Locate the cell with the specified text and output its [X, Y] center coordinate. 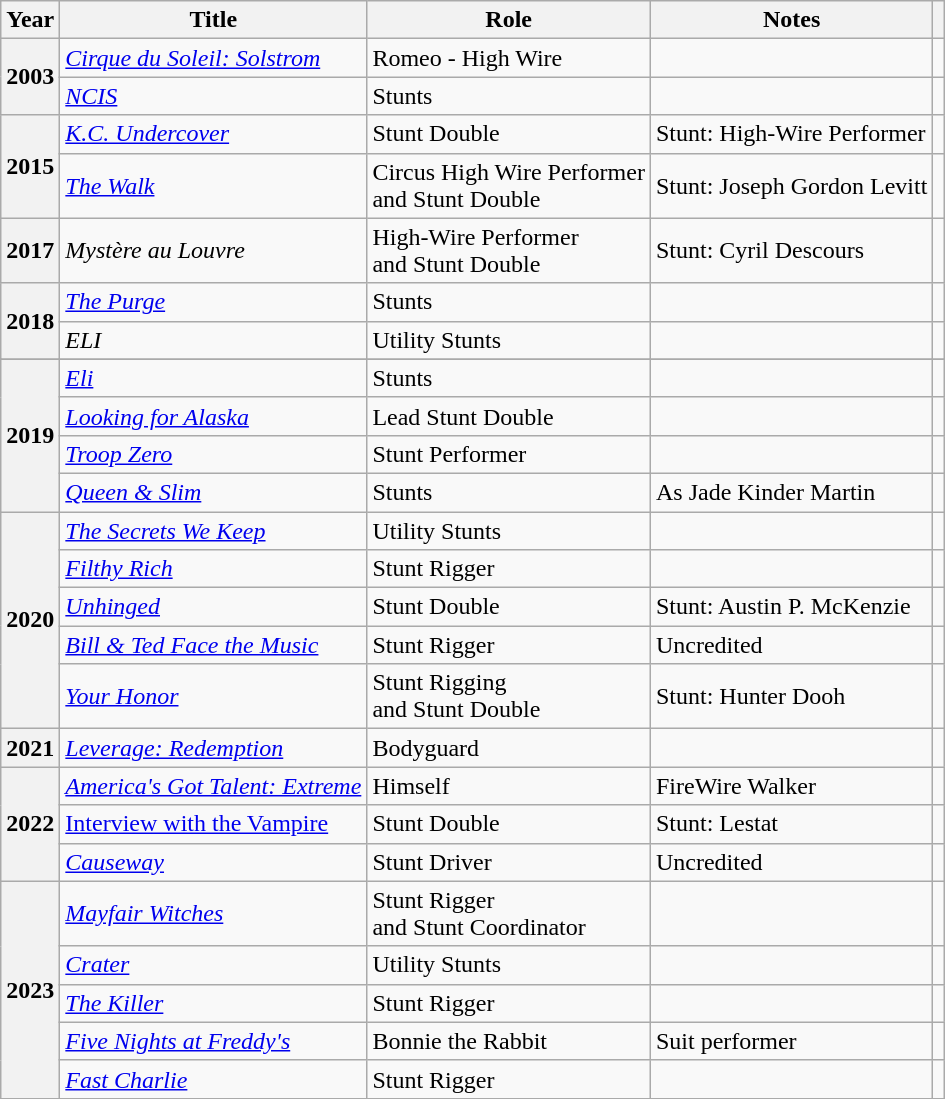
High-Wire Performer and Stunt Double [509, 250]
The Purge [214, 302]
2015 [30, 166]
Filthy Rich [214, 569]
Bonnie the Rabbit [509, 1041]
Suit performer [791, 1041]
FireWire Walker [791, 786]
Stunt Driver [509, 862]
NCIS [214, 96]
Stunt Rigging and Stunt Double [509, 696]
Stunt: High-Wire Performer [791, 134]
As Jade Kinder Martin [791, 492]
Leverage: Redemption [214, 748]
America's Got Talent: Extreme [214, 786]
Stunt Performer [509, 454]
ELI [214, 340]
Stunt Rigger and Stunt Coordinator [509, 914]
Causeway [214, 862]
Looking for Alaska [214, 416]
Himself [509, 786]
Queen & Slim [214, 492]
The Killer [214, 1003]
Stunt: Joseph Gordon Levitt [791, 186]
Your Honor [214, 696]
Stunt: Austin P. McKenzie [791, 607]
The Walk [214, 186]
Five Nights at Freddy's [214, 1041]
Stunt: Lestat [791, 824]
The Secrets We Keep [214, 531]
Bodyguard [509, 748]
Lead Stunt Double [509, 416]
Role [509, 20]
Mystère au Louvre [214, 250]
2018 [30, 321]
Stunt: Cyril Descours [791, 250]
2019 [30, 435]
Interview with the Vampire [214, 824]
Cirque du Soleil: Solstrom [214, 58]
2017 [30, 250]
Crater [214, 965]
Romeo - High Wire [509, 58]
Year [30, 20]
2022 [30, 824]
2023 [30, 990]
Title [214, 20]
Bill & Ted Face the Music [214, 645]
Troop Zero [214, 454]
Mayfair Witches [214, 914]
2003 [30, 77]
Eli [214, 378]
Circus High Wire Performer and Stunt Double [509, 186]
Notes [791, 20]
Fast Charlie [214, 1079]
2020 [30, 620]
K.C. Undercover [214, 134]
2021 [30, 748]
Stunt: Hunter Dooh [791, 696]
Unhinged [214, 607]
